Capture the cell that displays the provided text and extract its (X, Y) central coordinate. 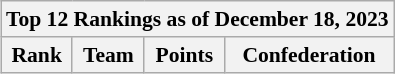
Rank (37, 55)
Top 12 Rankings as of December 18, 2023 (198, 19)
Points (184, 55)
Team (108, 55)
Confederation (308, 55)
